Scan for the cell matching the given text and deliver its [x, y] coordinate at center. 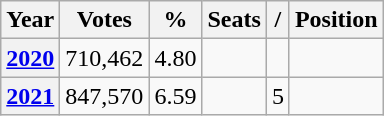
Seats [234, 20]
/ [278, 20]
6.59 [176, 96]
847,570 [104, 96]
2021 [30, 96]
2020 [30, 58]
Votes [104, 20]
Position [336, 20]
% [176, 20]
4.80 [176, 58]
710,462 [104, 58]
Year [30, 20]
5 [278, 96]
